Detect which cell encompasses the target text, then output its (X, Y) center coordinate. 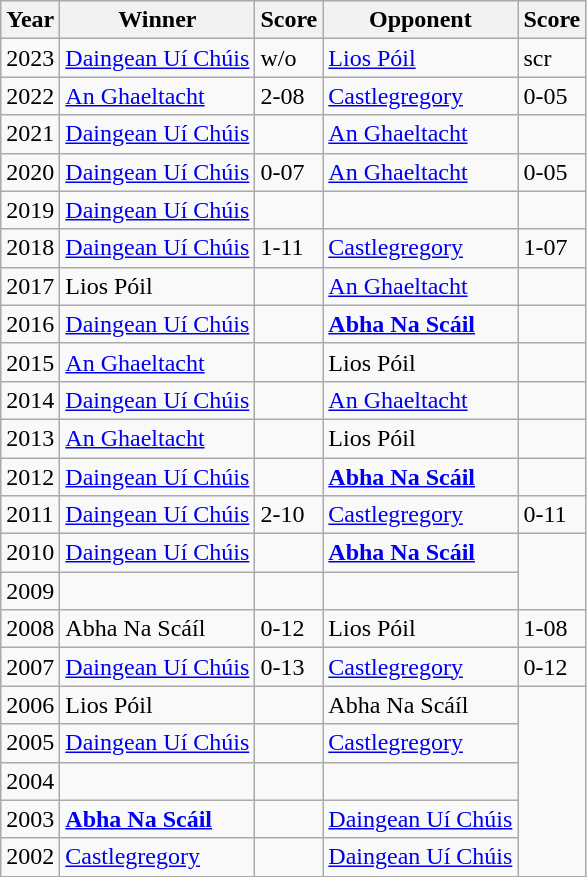
Opponent (420, 20)
1-08 (552, 629)
2008 (30, 629)
2006 (30, 705)
2005 (30, 743)
0-13 (289, 667)
scr (552, 58)
2004 (30, 781)
2-10 (289, 515)
2016 (30, 324)
2013 (30, 438)
2018 (30, 248)
1-07 (552, 248)
1-11 (289, 248)
0-07 (289, 172)
2020 (30, 172)
w/o (289, 58)
2009 (30, 591)
2022 (30, 96)
2012 (30, 477)
2002 (30, 857)
Year (30, 20)
2003 (30, 819)
2014 (30, 400)
2021 (30, 134)
0-11 (552, 515)
2019 (30, 210)
2-08 (289, 96)
2007 (30, 667)
2015 (30, 362)
Winner (158, 20)
2010 (30, 553)
2011 (30, 515)
2017 (30, 286)
2023 (30, 58)
